From the cell containing the given text, extract its center point as [X, Y] coordinate. 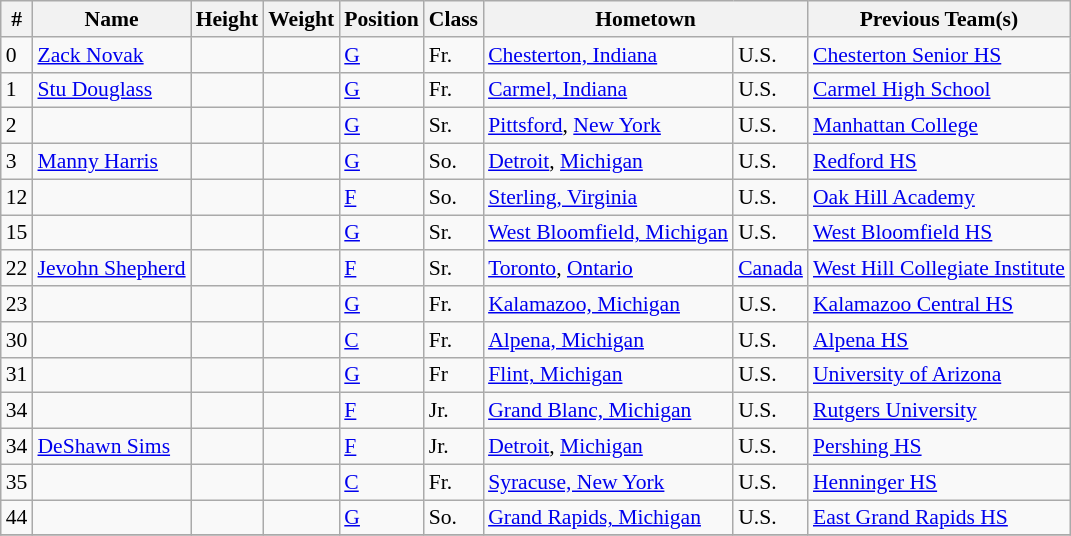
Previous Team(s) [939, 19]
31 [17, 375]
Syracuse, New York [608, 482]
Flint, Michigan [608, 375]
Jevohn Shepherd [111, 269]
44 [17, 518]
Canada [770, 269]
Height [227, 19]
Chesterton, Indiana [608, 55]
West Hill Collegiate Institute [939, 269]
West Bloomfield, Michigan [608, 233]
# [17, 19]
15 [17, 233]
23 [17, 304]
Rutgers University [939, 411]
Grand Rapids, Michigan [608, 518]
Chesterton Senior HS [939, 55]
Hometown [646, 19]
Manhattan College [939, 126]
2 [17, 126]
Stu Douglass [111, 90]
Kalamazoo Central HS [939, 304]
Zack Novak [111, 55]
Kalamazoo, Michigan [608, 304]
University of Arizona [939, 375]
Position [381, 19]
West Bloomfield HS [939, 233]
22 [17, 269]
3 [17, 162]
Carmel, Indiana [608, 90]
1 [17, 90]
Pershing HS [939, 447]
12 [17, 197]
Alpena HS [939, 340]
35 [17, 482]
Grand Blanc, Michigan [608, 411]
Manny Harris [111, 162]
Name [111, 19]
Carmel High School [939, 90]
Fr [454, 375]
0 [17, 55]
Class [454, 19]
Redford HS [939, 162]
East Grand Rapids HS [939, 518]
DeShawn Sims [111, 447]
30 [17, 340]
Oak Hill Academy [939, 197]
Toronto, Ontario [608, 269]
Sterling, Virginia [608, 197]
Alpena, Michigan [608, 340]
Pittsford, New York [608, 126]
Henninger HS [939, 482]
Weight [301, 19]
